Detect which cell encompasses the target text, then output its [X, Y] center coordinate. 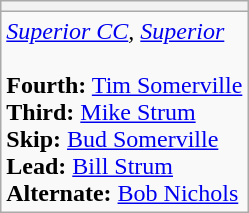
Superior CC, SuperiorFourth: Tim Somerville Third: Mike Strum Skip: Bud Somerville Lead: Bill Strum Alternate: Bob Nichols [124, 112]
